Locate the cell with the specified text and output its [x, y] center coordinate. 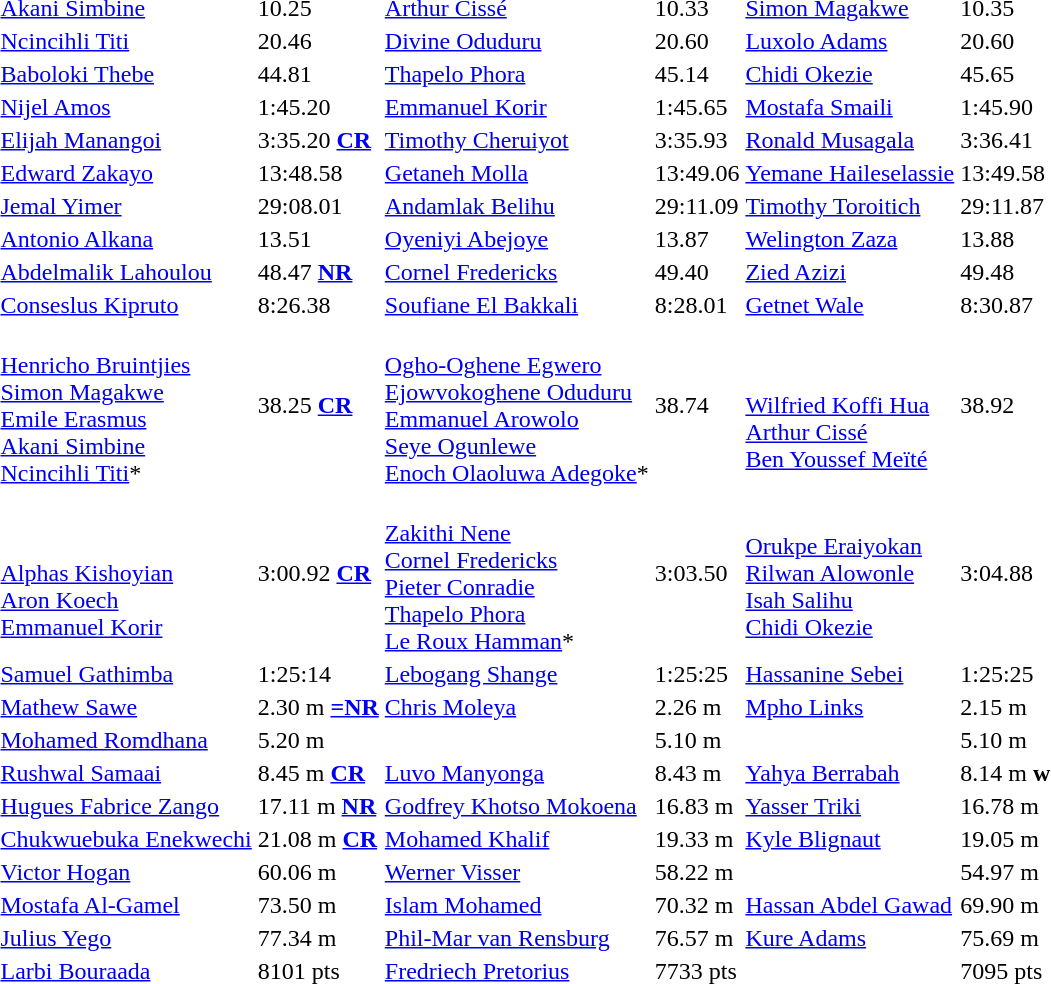
21.08 m CR [318, 839]
Timothy Toroitich [850, 206]
5.20 m [318, 740]
17.11 m NR [318, 806]
Werner Visser [516, 872]
29:08.01 [318, 206]
Chris Moleya [516, 707]
3:35.93 [697, 140]
1:45.65 [697, 107]
1:25:25 [697, 674]
44.81 [318, 74]
Zied Azizi [850, 272]
Ogho-Oghene EgweroEjowvokoghene OduduruEmmanuel ArowoloSeye OgunleweEnoch Olaoluwa Adegoke* [516, 406]
3:00.92 CR [318, 574]
Timothy Cheruiyot [516, 140]
5.10 m [697, 740]
Mohamed Khalif [516, 839]
8.45 m CR [318, 773]
Yahya Berrabah [850, 773]
77.34 m [318, 938]
Kyle Blignaut [850, 839]
Welington Zaza [850, 239]
Emmanuel Korir [516, 107]
Divine Oduduru [516, 41]
13:49.06 [697, 173]
Thapelo Phora [516, 74]
1:45.20 [318, 107]
Hassanine Sebei [850, 674]
29:11.09 [697, 206]
60.06 m [318, 872]
Andamlak Belihu [516, 206]
58.22 m [697, 872]
13:48.58 [318, 173]
Orukpe EraiyokanRilwan AlowonleIsah SalihuChidi Okezie [850, 574]
Getnet Wale [850, 305]
Chidi Okezie [850, 74]
Ronald Musagala [850, 140]
8.43 m [697, 773]
Zakithi NeneCornel FredericksPieter ConradieThapelo PhoraLe Roux Hamman* [516, 574]
45.14 [697, 74]
Yasser Triki [850, 806]
20.60 [697, 41]
Soufiane El Bakkali [516, 305]
73.50 m [318, 905]
Wilfried Koffi HuaArthur CisséBen Youssef Meïté [850, 406]
Godfrey Khotso Mokoena [516, 806]
1:25:14 [318, 674]
Luxolo Adams [850, 41]
Phil-Mar van Rensburg [516, 938]
20.46 [318, 41]
48.47 NR [318, 272]
Oyeniyi Abejoye [516, 239]
38.25 CR [318, 406]
16.83 m [697, 806]
Yemane Haileselassie [850, 173]
Kure Adams [850, 938]
2.30 m =NR [318, 707]
Luvo Manyonga [516, 773]
13.51 [318, 239]
Getaneh Molla [516, 173]
Mpho Links [850, 707]
Hassan Abdel Gawad [850, 905]
8:28.01 [697, 305]
3:03.50 [697, 574]
38.74 [697, 406]
49.40 [697, 272]
76.57 m [697, 938]
70.32 m [697, 905]
Cornel Fredericks [516, 272]
13.87 [697, 239]
8:26.38 [318, 305]
3:35.20 CR [318, 140]
Lebogang Shange [516, 674]
19.33 m [697, 839]
2.26 m [697, 707]
Mostafa Smaili [850, 107]
Islam Mohamed [516, 905]
